Capture the cell that displays the provided text and extract its (x, y) central coordinate. 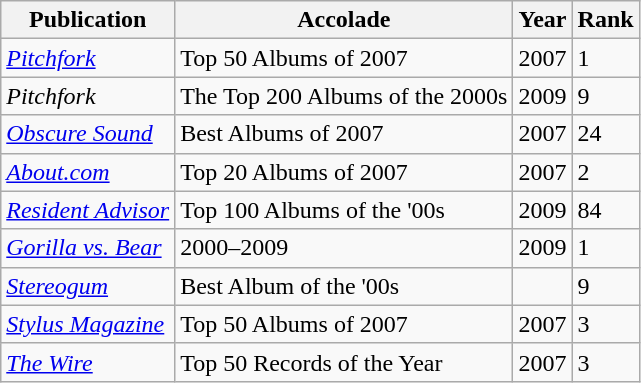
Top 20 Albums of 2007 (344, 172)
The Wire (88, 362)
Rank (606, 20)
The Top 200 Albums of the 2000s (344, 96)
2000–2009 (344, 248)
Gorilla vs. Bear (88, 248)
84 (606, 210)
24 (606, 134)
Top 50 Records of the Year (344, 362)
Best Album of the '00s (344, 286)
Top 100 Albums of the '00s (344, 210)
Publication (88, 20)
Resident Advisor (88, 210)
Year (542, 20)
Best Albums of 2007 (344, 134)
2 (606, 172)
Obscure Sound (88, 134)
Accolade (344, 20)
About.com (88, 172)
Stylus Magazine (88, 324)
Stereogum (88, 286)
